Search for the cell housing the specified text and yield its (x, y) center coordinate. 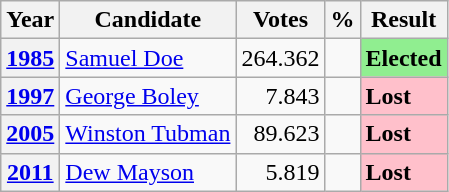
1985 (30, 58)
Year (30, 20)
Elected (404, 58)
Result (404, 20)
% (342, 20)
2005 (30, 134)
Samuel Doe (148, 58)
Candidate (148, 20)
2011 (30, 172)
Votes (280, 20)
1997 (30, 96)
Winston Tubman (148, 134)
5.819 (280, 172)
Dew Mayson (148, 172)
264.362 (280, 58)
7.843 (280, 96)
George Boley (148, 96)
89.623 (280, 134)
